Pinpoint the cell where the given text exists, returning its (X, Y) midpoint coordinate. 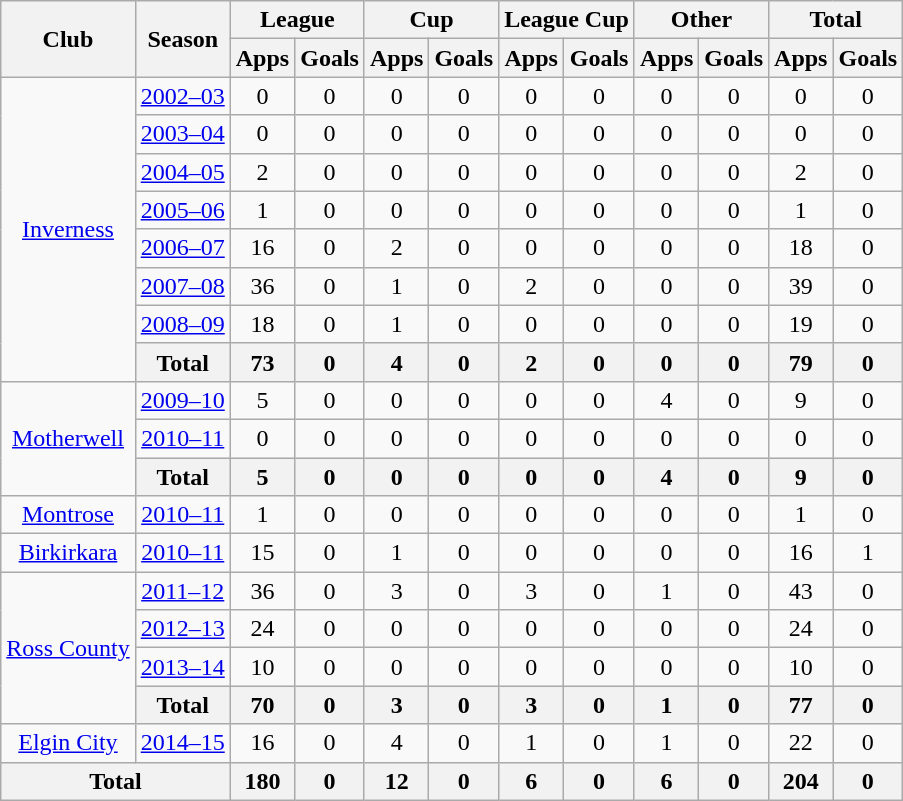
22 (801, 743)
73 (262, 362)
2013–14 (182, 667)
2012–13 (182, 629)
League (297, 20)
2006–07 (182, 248)
15 (262, 553)
43 (801, 591)
2008–09 (182, 324)
Inverness (68, 229)
2003–04 (182, 134)
180 (262, 781)
Elgin City (68, 743)
77 (801, 705)
2007–08 (182, 286)
Cup (431, 20)
2009–10 (182, 400)
2005–06 (182, 210)
79 (801, 362)
Season (182, 39)
204 (801, 781)
70 (262, 705)
Club (68, 39)
Ross County (68, 648)
2002–03 (182, 96)
League Cup (567, 20)
2014–15 (182, 743)
Other (701, 20)
2011–12 (182, 591)
Motherwell (68, 438)
Montrose (68, 515)
2004–05 (182, 172)
12 (396, 781)
Birkirkara (68, 553)
19 (801, 324)
39 (801, 286)
